Detect which cell encompasses the target text, then output its (X, Y) center coordinate. 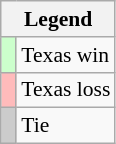
Texas loss (66, 90)
Tie (66, 126)
Texas win (66, 55)
Legend (58, 19)
